Return [x, y] of the center of cell containing provided text 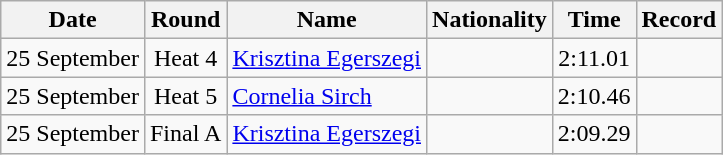
2:10.46 [594, 96]
2:11.01 [594, 58]
Heat 4 [185, 58]
2:09.29 [594, 134]
Nationality [490, 20]
Round [185, 20]
Date [73, 20]
Record [679, 20]
Heat 5 [185, 96]
Cornelia Sirch [327, 96]
Time [594, 20]
Name [327, 20]
Final A [185, 134]
